Identify which cell holds the provided text, then report its (x, y) central coordinate. 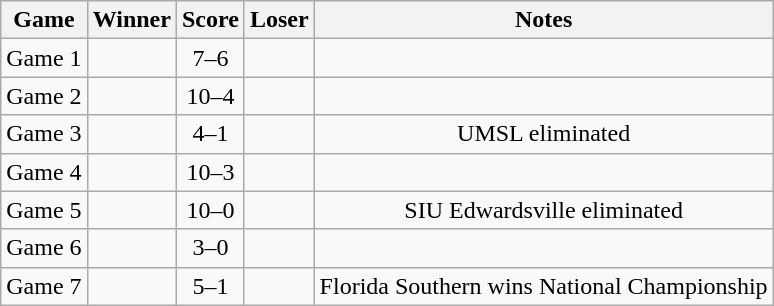
7–6 (210, 58)
10–0 (210, 210)
Loser (279, 20)
Game 3 (44, 134)
Game 4 (44, 172)
5–1 (210, 286)
10–3 (210, 172)
Notes (544, 20)
SIU Edwardsville eliminated (544, 210)
3–0 (210, 248)
Game 1 (44, 58)
UMSL eliminated (544, 134)
Game 5 (44, 210)
Florida Southern wins National Championship (544, 286)
10–4 (210, 96)
Game 6 (44, 248)
Winner (132, 20)
Game 2 (44, 96)
Game (44, 20)
Game 7 (44, 286)
4–1 (210, 134)
Score (210, 20)
